Determine the [x, y] coordinate at the center of the cell enclosing the given text.  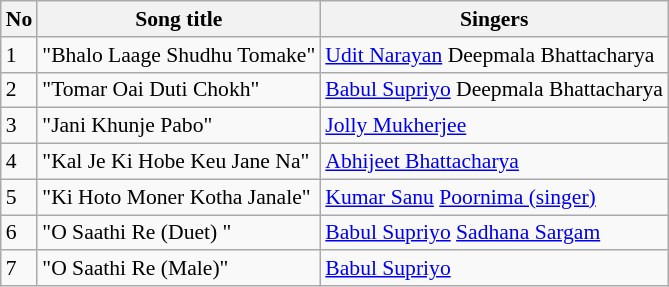
5 [20, 197]
"Ki Hoto Moner Kotha Janale" [178, 197]
Babul Supriyo [494, 269]
"O Saathi Re (Duet) " [178, 233]
1 [20, 55]
"O Saathi Re (Male)" [178, 269]
Udit Narayan Deepmala Bhattacharya [494, 55]
Babul Supriyo Deepmala Bhattacharya [494, 90]
No [20, 19]
6 [20, 233]
2 [20, 90]
3 [20, 126]
"Jani Khunje Pabo" [178, 126]
"Kal Je Ki Hobe Keu Jane Na" [178, 162]
Singers [494, 19]
4 [20, 162]
Song title [178, 19]
Abhijeet Bhattacharya [494, 162]
Jolly Mukherjee [494, 126]
Kumar Sanu Poornima (singer) [494, 197]
"Tomar Oai Duti Chokh" [178, 90]
"Bhalo Laage Shudhu Tomake" [178, 55]
7 [20, 269]
Babul Supriyo Sadhana Sargam [494, 233]
